Extract the (x, y) coordinate from the center of the cell holding the provided text.  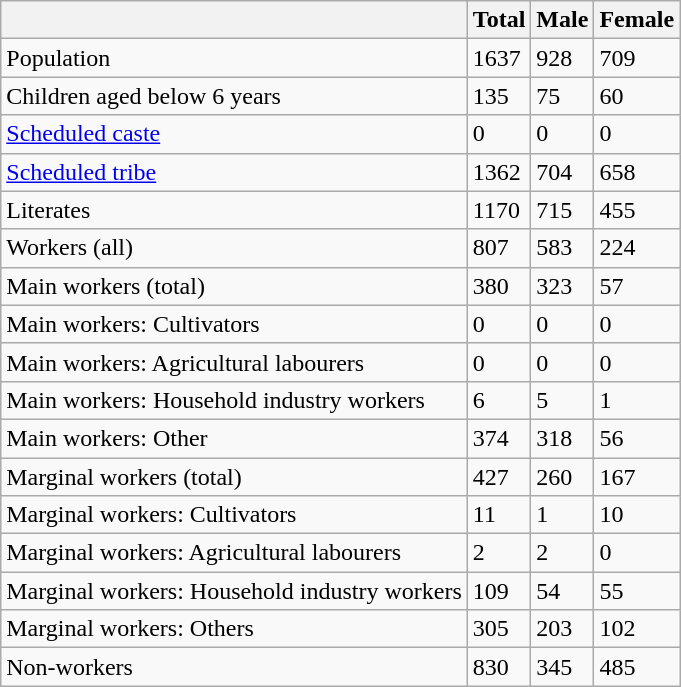
Marginal workers: Household industry workers (234, 591)
345 (562, 667)
709 (637, 58)
Literates (234, 210)
1637 (499, 58)
54 (562, 591)
Total (499, 20)
Population (234, 58)
830 (499, 667)
60 (637, 96)
Main workers: Household industry workers (234, 400)
Marginal workers: Cultivators (234, 515)
224 (637, 248)
380 (499, 286)
Children aged below 6 years (234, 96)
318 (562, 438)
Scheduled tribe (234, 172)
323 (562, 286)
Main workers: Agricultural labourers (234, 362)
485 (637, 667)
Non-workers (234, 667)
Main workers: Other (234, 438)
Female (637, 20)
658 (637, 172)
374 (499, 438)
203 (562, 629)
Male (562, 20)
583 (562, 248)
11 (499, 515)
427 (499, 477)
Main workers: Cultivators (234, 324)
Scheduled caste (234, 134)
6 (499, 400)
1170 (499, 210)
167 (637, 477)
455 (637, 210)
57 (637, 286)
715 (562, 210)
1362 (499, 172)
807 (499, 248)
10 (637, 515)
Main workers (total) (234, 286)
Marginal workers: Agricultural labourers (234, 553)
56 (637, 438)
704 (562, 172)
Workers (all) (234, 248)
102 (637, 629)
Marginal workers: Others (234, 629)
5 (562, 400)
305 (499, 629)
109 (499, 591)
75 (562, 96)
Marginal workers (total) (234, 477)
260 (562, 477)
135 (499, 96)
928 (562, 58)
55 (637, 591)
